From the cell containing the given text, extract its center point as [x, y] coordinate. 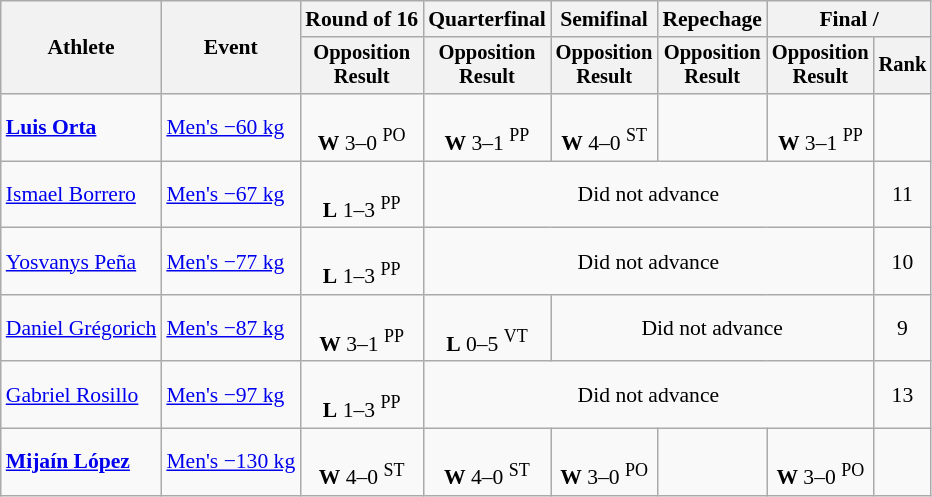
Men's −97 kg [230, 396]
Event [230, 48]
Round of 16 [362, 19]
11 [903, 194]
Daniel Grégorich [82, 328]
Men's −67 kg [230, 194]
Quarterfinal [487, 19]
Repechage [712, 19]
Final / [849, 19]
Gabriel Rosillo [82, 396]
9 [903, 328]
Men's −87 kg [230, 328]
Men's −130 kg [230, 462]
Yosvanys Peña [82, 262]
Luis Orta [82, 128]
Rank [903, 66]
L 0–5 VT [487, 328]
Men's −77 kg [230, 262]
10 [903, 262]
Semifinal [604, 19]
13 [903, 396]
Ismael Borrero [82, 194]
Athlete [82, 48]
Mijaín López [82, 462]
Men's −60 kg [230, 128]
